Extract the [x, y] coordinate from the center of the cell holding the provided text.  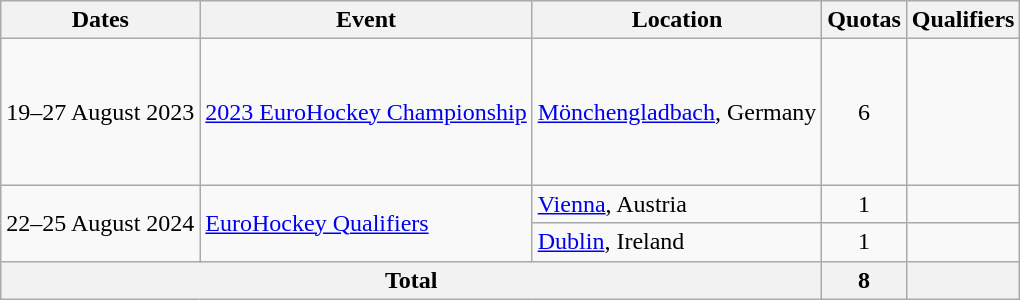
Dublin, Ireland [677, 242]
Mönchengladbach, Germany [677, 112]
Quotas [864, 20]
Total [412, 280]
2023 EuroHockey Championship [366, 112]
8 [864, 280]
22–25 August 2024 [100, 223]
Dates [100, 20]
19–27 August 2023 [100, 112]
Qualifiers [963, 20]
Location [677, 20]
Event [366, 20]
EuroHockey Qualifiers [366, 223]
6 [864, 112]
Vienna, Austria [677, 204]
